Return (x, y) of the center of cell containing provided text 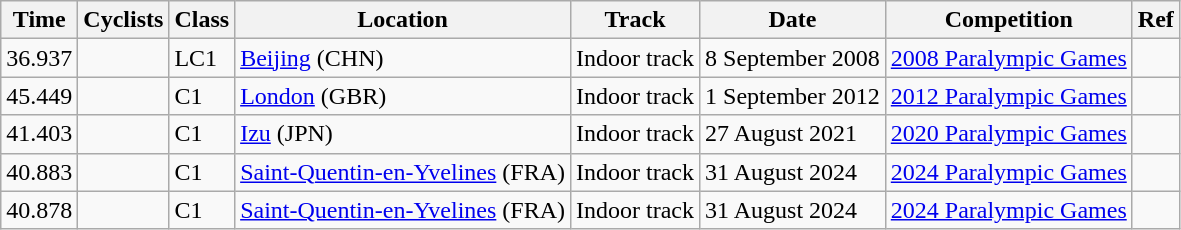
2012 Paralympic Games (1008, 96)
40.883 (40, 172)
36.937 (40, 58)
Beijing (CHN) (403, 58)
Date (793, 20)
Time (40, 20)
1 September 2012 (793, 96)
41.403 (40, 134)
2020 Paralympic Games (1008, 134)
Izu (JPN) (403, 134)
Class (202, 20)
40.878 (40, 210)
Location (403, 20)
LC1 (202, 58)
Cyclists (124, 20)
2008 Paralympic Games (1008, 58)
27 August 2021 (793, 134)
Track (636, 20)
8 September 2008 (793, 58)
London (GBR) (403, 96)
Ref (1156, 20)
45.449 (40, 96)
Competition (1008, 20)
